From the cell containing the given text, extract its center point as [x, y] coordinate. 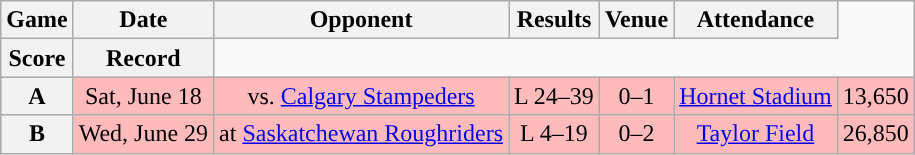
26,850 [876, 134]
Results [554, 20]
L 24–39 [554, 96]
Hornet Stadium [756, 96]
B [37, 134]
Game [37, 20]
Opponent [362, 20]
Date [143, 20]
Record [143, 58]
A [37, 96]
Sat, June 18 [143, 96]
Score [37, 58]
Attendance [756, 20]
at Saskatchewan Roughriders [362, 134]
L 4–19 [554, 134]
Venue [636, 20]
0–1 [636, 96]
vs. Calgary Stampeders [362, 96]
Wed, June 29 [143, 134]
13,650 [876, 96]
Taylor Field [756, 134]
0–2 [636, 134]
